Search for the cell housing the specified text and yield its (x, y) center coordinate. 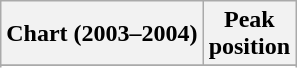
Chart (2003–2004) (102, 34)
Peakposition (249, 34)
